Capture the cell that displays the provided text and extract its [x, y] central coordinate. 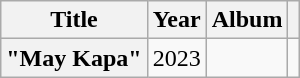
Album [247, 20]
Year [176, 20]
Title [74, 20]
2023 [176, 58]
"May Kapa" [74, 58]
